Output the (x, y) coordinate of the center of the cell containing the given text.  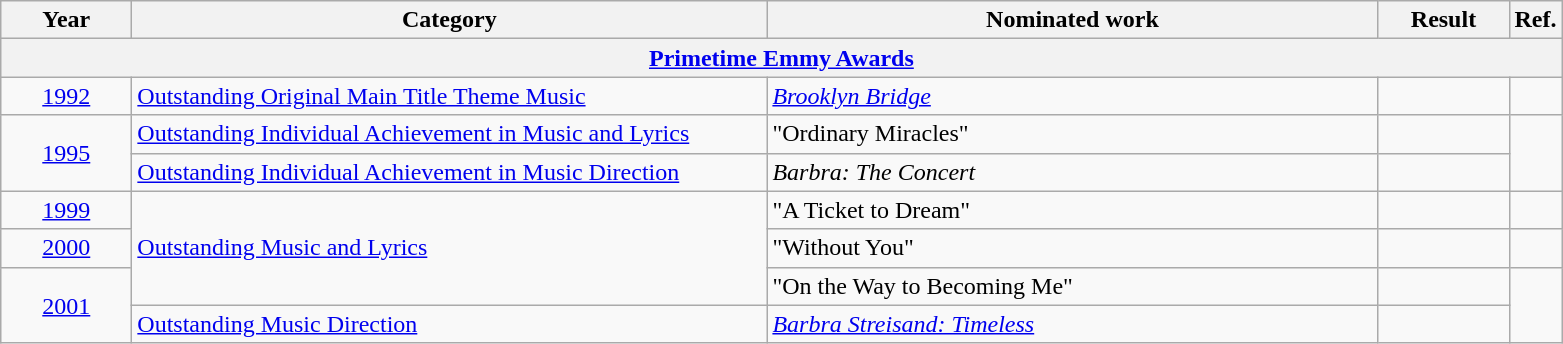
1992 (66, 96)
Brooklyn Bridge (1072, 96)
Barbra Streisand: Timeless (1072, 324)
"Ordinary Miracles" (1072, 134)
"Without You" (1072, 248)
1999 (66, 210)
Primetime Emmy Awards (782, 58)
"On the Way to Becoming Me" (1072, 286)
Category (450, 20)
Result (1444, 20)
Outstanding Individual Achievement in Music Direction (450, 172)
1995 (66, 153)
Outstanding Individual Achievement in Music and Lyrics (450, 134)
Nominated work (1072, 20)
"A Ticket to Dream" (1072, 210)
Outstanding Music Direction (450, 324)
Year (66, 20)
Ref. (1536, 20)
Outstanding Original Main Title Theme Music (450, 96)
Outstanding Music and Lyrics (450, 248)
2000 (66, 248)
Barbra: The Concert (1072, 172)
2001 (66, 305)
